Return the [x, y] coordinate for the center point of the cell that contains the specified text.  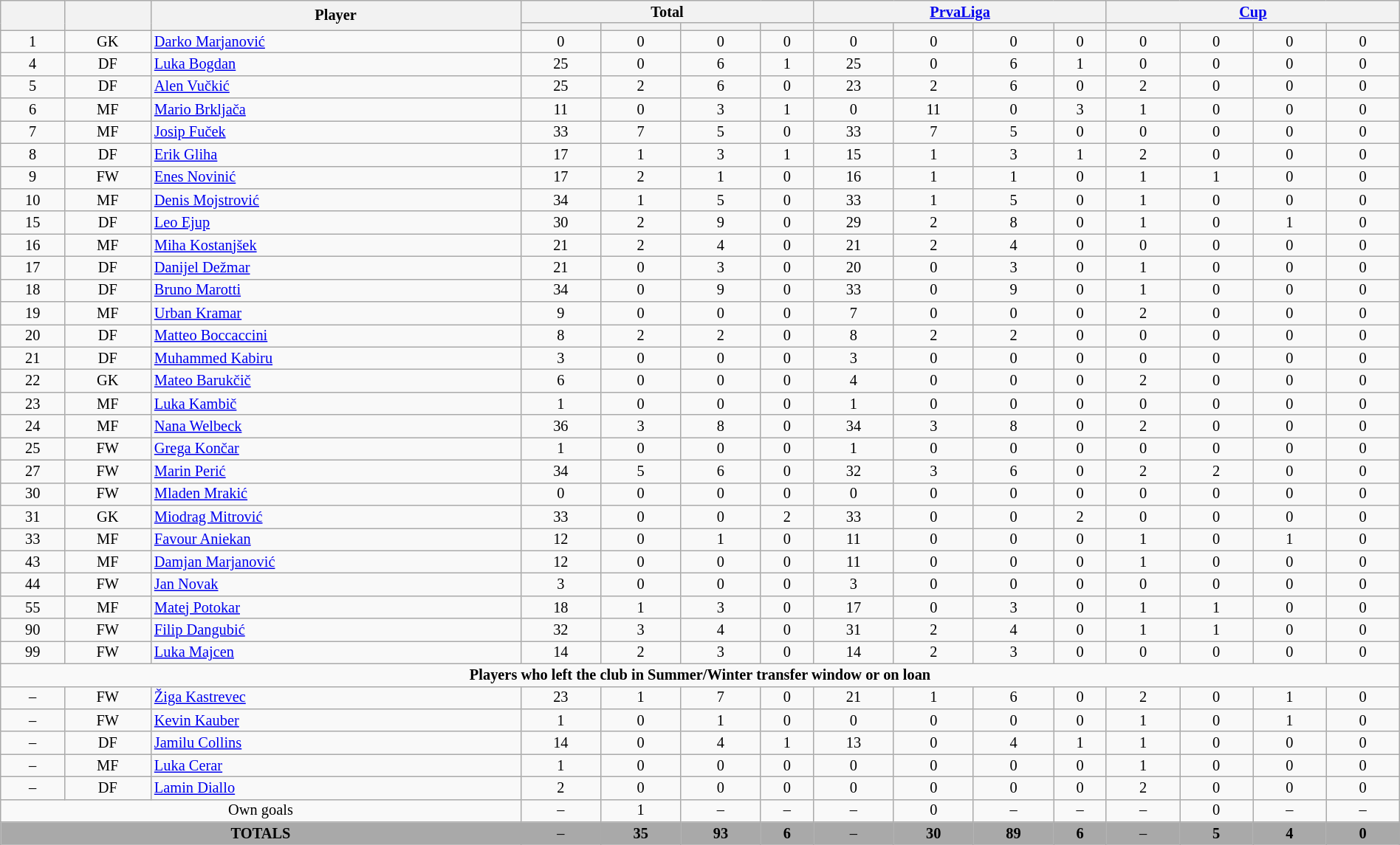
Alen Vučkić [335, 87]
55 [32, 607]
90 [32, 630]
19 [32, 313]
Mladen Mrakić [335, 494]
Favour Aniekan [335, 539]
Own goals [261, 810]
Miha Kostanjšek [335, 245]
Luka Cerar [335, 766]
Jan Novak [335, 584]
99 [32, 652]
22 [32, 381]
Jamilu Collins [335, 742]
Erik Gliha [335, 155]
Denis Mojstrović [335, 199]
Cup [1252, 12]
Filip Dangubić [335, 630]
Darko Marjanović [335, 41]
Urban Kramar [335, 313]
13 [854, 742]
Danijel Dežmar [335, 267]
Luka Kambič [335, 403]
Enes Novinić [335, 177]
Miodrag Mitrović [335, 517]
Muhammed Kabiru [335, 359]
Matej Potokar [335, 607]
Grega Končar [335, 449]
Marin Perić [335, 471]
Leo Ejup [335, 223]
44 [32, 584]
TOTALS [261, 834]
Matteo Boccaccini [335, 335]
43 [32, 562]
PrvaLiga [960, 12]
10 [32, 199]
Kevin Kauber [335, 720]
Luka Majcen [335, 652]
Damjan Marjanović [335, 562]
Žiga Kastrevec [335, 698]
Nana Welbeck [335, 427]
Players who left the club in Summer/Winter transfer window or on loan [700, 675]
Josip Fuček [335, 131]
Mario Brkljača [335, 109]
36 [560, 427]
35 [640, 834]
89 [1013, 834]
Total [668, 12]
Lamin Diallo [335, 788]
Luka Bogdan [335, 63]
Bruno Marotti [335, 291]
93 [721, 834]
27 [32, 471]
Mateo Barukčič [335, 381]
Player [335, 15]
24 [32, 427]
29 [854, 223]
